Search for the cell housing the specified text and yield its (x, y) center coordinate. 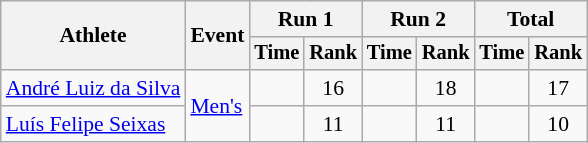
Run 1 (305, 19)
Event (217, 36)
17 (558, 88)
André Luiz da Silva (94, 88)
Athlete (94, 36)
Run 2 (418, 19)
16 (333, 88)
18 (446, 88)
Total (530, 19)
Luís Felipe Seixas (94, 124)
Men's (217, 106)
10 (558, 124)
